Identify which cell holds the provided text, then report its (x, y) central coordinate. 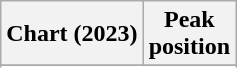
Peakposition (189, 34)
Chart (2023) (72, 34)
